Pinpoint the cell where the given text exists, returning its [x, y] midpoint coordinate. 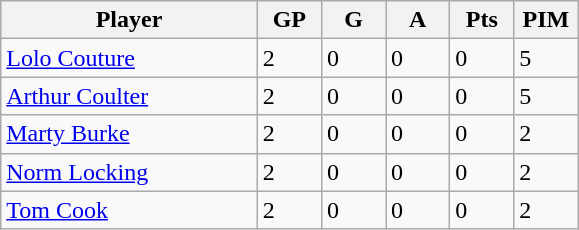
G [353, 20]
Marty Burke [130, 134]
Arthur Coulter [130, 96]
GP [289, 20]
Tom Cook [130, 210]
Player [130, 20]
PIM [546, 20]
A [418, 20]
Lolo Couture [130, 58]
Norm Locking [130, 172]
Pts [482, 20]
